Output the (x, y) coordinate of the center of the cell containing the given text.  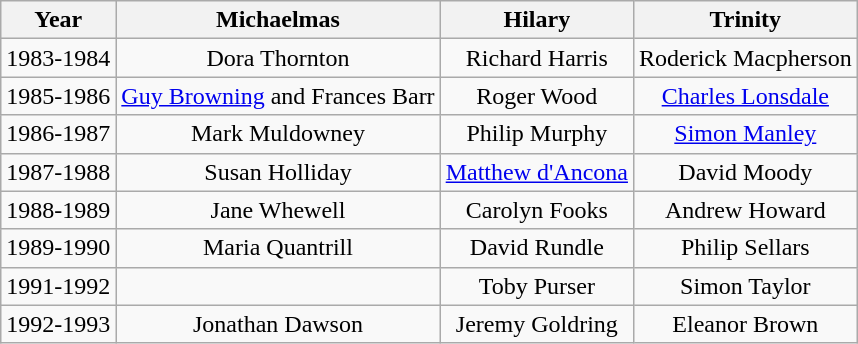
Susan Holliday (278, 172)
Hilary (536, 20)
Mark Muldowney (278, 134)
Michaelmas (278, 20)
Guy Browning and Frances Barr (278, 96)
1983-1984 (58, 58)
1992-1993 (58, 324)
1988-1989 (58, 210)
1991-1992 (58, 286)
Andrew Howard (745, 210)
Matthew d'Ancona (536, 172)
1989-1990 (58, 248)
1986-1987 (58, 134)
Simon Taylor (745, 286)
Trinity (745, 20)
Charles Lonsdale (745, 96)
Dora Thornton (278, 58)
Philip Sellars (745, 248)
Simon Manley (745, 134)
1987-1988 (58, 172)
Roger Wood (536, 96)
Richard Harris (536, 58)
Philip Murphy (536, 134)
Jane Whewell (278, 210)
1985-1986 (58, 96)
Eleanor Brown (745, 324)
Maria Quantrill (278, 248)
Carolyn Fooks (536, 210)
Roderick Macpherson (745, 58)
Jonathan Dawson (278, 324)
David Moody (745, 172)
David Rundle (536, 248)
Jeremy Goldring (536, 324)
Toby Purser (536, 286)
Year (58, 20)
